Pinpoint the cell where the given text exists, returning its (X, Y) midpoint coordinate. 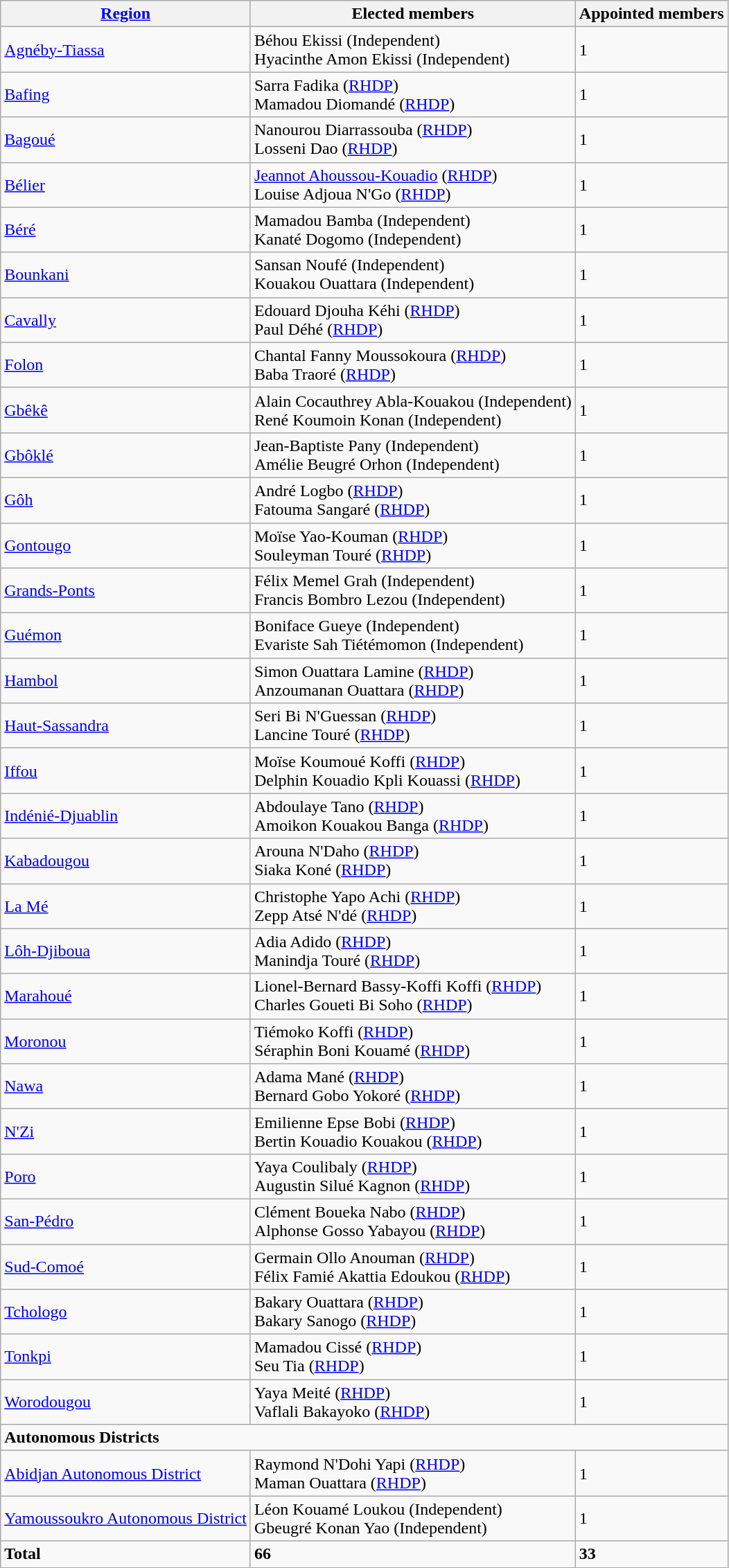
Sud-Comoé (126, 1267)
Worodougou (126, 1402)
Bafing (126, 94)
Raymond N'Dohi Yapi (RHDP)Maman Ouattara (RHDP) (413, 1473)
Kabadougou (126, 861)
Moïse Yao-Kouman (RHDP)Souleyman Touré (RHDP) (413, 545)
Alain Cocauthrey Abla-Kouakou (Independent)René Koumoin Konan (Independent) (413, 410)
Indénié-Djuablin (126, 816)
Marahoué (126, 996)
Seri Bi N'Guessan (RHDP)Lancine Touré (RHDP) (413, 726)
Christophe Yapo Achi (RHDP)Zepp Atsé N'dé (RHDP) (413, 906)
Elected members (413, 14)
Béré (126, 230)
Poro (126, 1177)
Bélier (126, 184)
Folon (126, 364)
Appointed members (651, 14)
Gbôklé (126, 455)
Chantal Fanny Moussokoura (RHDP)Baba Traoré (RHDP) (413, 364)
Nawa (126, 1086)
Haut-Sassandra (126, 726)
Moïse Koumoué Koffi (RHDP)Delphin Kouadio Kpli Kouassi (RHDP) (413, 770)
Mamadou Bamba (Independent)Kanaté Dogomo (Independent) (413, 230)
Arouna N'Daho (RHDP)Siaka Koné (RHDP) (413, 861)
Total (126, 1554)
Guémon (126, 636)
Germain Ollo Anouman (RHDP)Félix Famié Akattia Edoukou (RHDP) (413, 1267)
Bounkani (126, 274)
Gbêkê (126, 410)
Béhou Ekissi (Independent)Hyacinthe Amon Ekissi (Independent) (413, 50)
Autonomous Districts (364, 1438)
Bakary Ouattara (RHDP)Bakary Sanogo (RHDP) (413, 1312)
Gontougo (126, 545)
Yaya Coulibaly (RHDP)Augustin Silué Kagnon (RHDP) (413, 1177)
André Logbo (RHDP)Fatouma Sangaré (RHDP) (413, 500)
Tonkpi (126, 1357)
Hambol (126, 680)
Jeannot Ahoussou-Kouadio (RHDP)Louise Adjoua N'Go (RHDP) (413, 184)
Grands-Ponts (126, 590)
Yaya Meité (RHDP)Vaflali Bakayoko (RHDP) (413, 1402)
Edouard Djouha Kéhi (RHDP)Paul Déhé (RHDP) (413, 320)
Abdoulaye Tano (RHDP)Amoikon Kouakou Banga (RHDP) (413, 816)
Cavally (126, 320)
33 (651, 1554)
Moronou (126, 1041)
Lôh-Djiboua (126, 951)
Iffou (126, 770)
Simon Ouattara Lamine (RHDP)Anzoumanan Ouattara (RHDP) (413, 680)
Félix Memel Grah (Independent)Francis Bombro Lezou (Independent) (413, 590)
Adama Mané (RHDP)Bernard Gobo Yokoré (RHDP) (413, 1086)
Nanourou Diarrassouba (RHDP)Losseni Dao (RHDP) (413, 140)
Gôh (126, 500)
Mamadou Cissé (RHDP)Seu Tia (RHDP) (413, 1357)
Tchologo (126, 1312)
66 (413, 1554)
Jean-Baptiste Pany (Independent)Amélie Beugré Orhon (Independent) (413, 455)
Bagoué (126, 140)
Adia Adido (RHDP)Manindja Touré (RHDP) (413, 951)
La Mé (126, 906)
N'Zi (126, 1131)
Agnéby-Tiassa (126, 50)
Sansan Noufé (Independent)Kouakou Ouattara (Independent) (413, 274)
Tiémoko Koffi (RHDP)Séraphin Boni Kouamé (RHDP) (413, 1041)
Yamoussoukro Autonomous District (126, 1519)
Boniface Gueye (Independent)Evariste Sah Tiétémomon (Independent) (413, 636)
Sarra Fadika (RHDP)Mamadou Diomandé (RHDP) (413, 94)
Léon Kouamé Loukou (Independent)Gbeugré Konan Yao (Independent) (413, 1519)
Emilienne Epse Bobi (RHDP)Bertin Kouadio Kouakou (RHDP) (413, 1131)
Region (126, 14)
San-Pédro (126, 1221)
Clément Boueka Nabo (RHDP)Alphonse Gosso Yabayou (RHDP) (413, 1221)
Lionel-Bernard Bassy-Koffi Koffi (RHDP)Charles Goueti Bi Soho (RHDP) (413, 996)
Abidjan Autonomous District (126, 1473)
